Provide the [X, Y] coordinate of the cell's center where the given text is located.  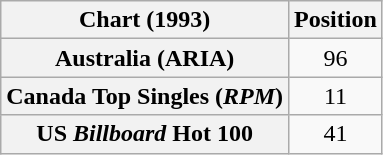
Position [336, 20]
Australia (ARIA) [145, 58]
96 [336, 58]
Chart (1993) [145, 20]
11 [336, 96]
Canada Top Singles (RPM) [145, 96]
41 [336, 134]
US Billboard Hot 100 [145, 134]
